From the cell containing the given text, extract its center point as (X, Y) coordinate. 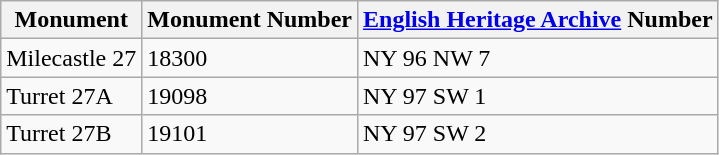
19101 (250, 134)
NY 96 NW 7 (538, 58)
Milecastle 27 (72, 58)
English Heritage Archive Number (538, 20)
NY 97 SW 1 (538, 96)
NY 97 SW 2 (538, 134)
19098 (250, 96)
Turret 27A (72, 96)
Monument Number (250, 20)
18300 (250, 58)
Turret 27B (72, 134)
Monument (72, 20)
